Return [X, Y] of the center of cell containing provided text 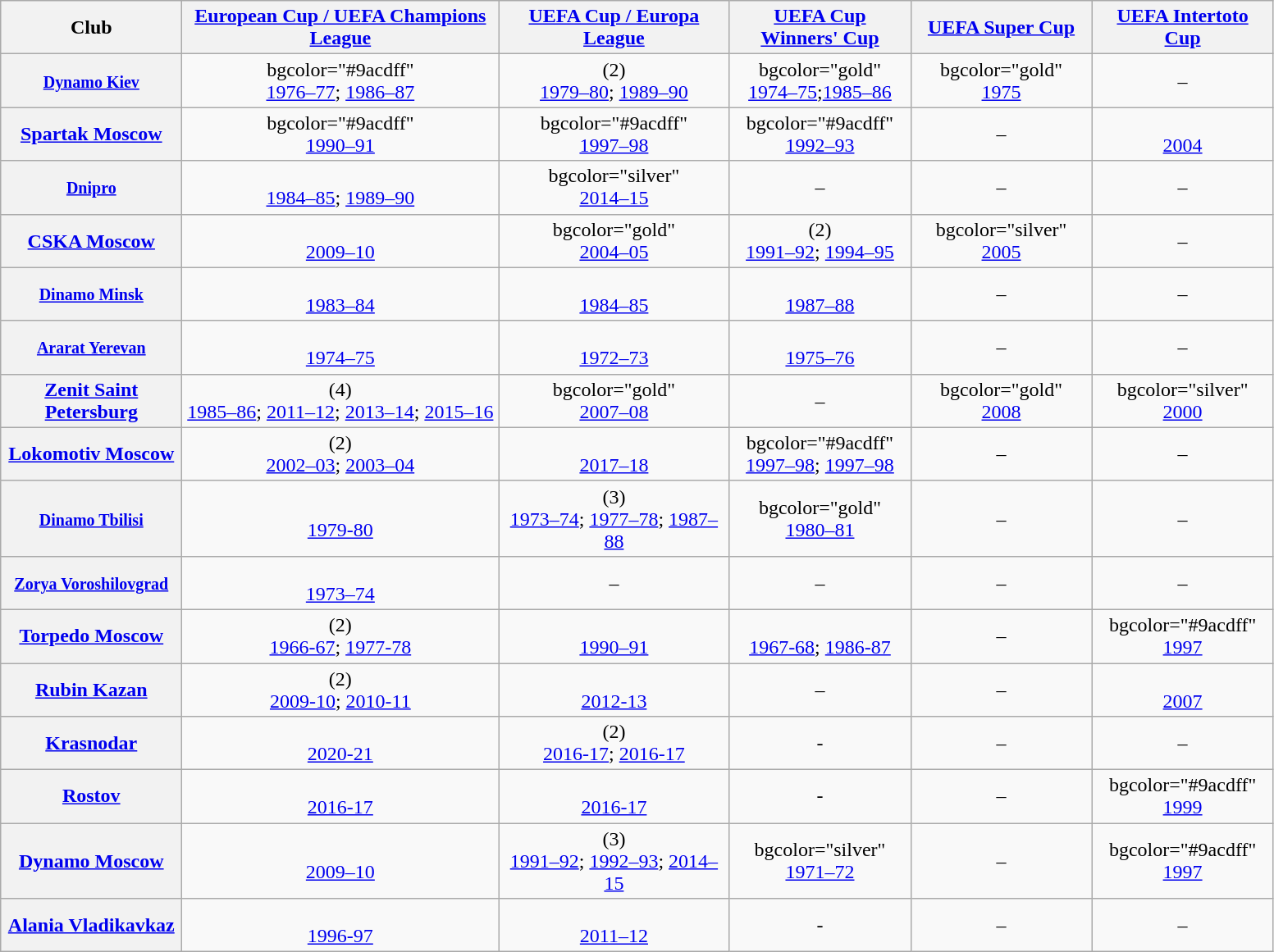
1979-80 [340, 518]
1984–85; 1989–90 [340, 187]
Dnipro [92, 187]
bgcolor="silver" 2005 [1001, 241]
2007 [1183, 689]
Zorya Voroshilovgrad [92, 582]
bgcolor="#9acdff" 1997–98; 1997–98 [820, 454]
1974–75 [340, 348]
CSKA Moscow [92, 241]
bgcolor="silver" 2014–15 [614, 187]
Dinamo Minsk [92, 294]
Ararat Yerevan [92, 348]
(3) 1973–74; 1977–78; 1987–88 [614, 518]
Krasnodar [92, 743]
(2) 1991–92; 1994–95 [820, 241]
2017–18 [614, 454]
UEFA Intertoto Cup [1183, 28]
2020-21 [340, 743]
bgcolor="gold" 2007–08 [614, 400]
bgcolor="gold" 2008 [1001, 400]
Dinamo Tbilisi [92, 518]
Dynamo Moscow [92, 861]
Lokomotiv Moscow [92, 454]
1967-68; 1986-87 [820, 636]
Rostov [92, 797]
bgcolor="gold" 1975 [1001, 80]
UEFA Super Cup [1001, 28]
Rubin Kazan [92, 689]
1984–85 [614, 294]
1972–73 [614, 348]
bgcolor="#9acdff" 1999 [1183, 797]
1975–76 [820, 348]
Alania Vladikavkaz [92, 925]
UEFA Cup Winners' Cup [820, 28]
bgcolor="gold" 1974–75;1985–86 [820, 80]
Spartak Moscow [92, 134]
bgcolor="#9acdff" 1976–77; 1986–87 [340, 80]
(2) 1966-67; 1977-78 [340, 636]
1973–74 [340, 582]
(2) 2009-10; 2010-11 [340, 689]
bgcolor="gold" 1980–81 [820, 518]
1996-97 [340, 925]
bgcolor="#9acdff" 1997–98 [614, 134]
bgcolor="silver" 2000 [1183, 400]
(4) 1985–86; 2011–12; 2013–14; 2015–16 [340, 400]
2012-13 [614, 689]
1990–91 [614, 636]
Torpedo Moscow [92, 636]
2004 [1183, 134]
Dynamo Kiev [92, 80]
bgcolor="gold" 2004–05 [614, 241]
1987–88 [820, 294]
(3) 1991–92; 1992–93; 2014–15 [614, 861]
bgcolor="silver" 1971–72 [820, 861]
bgcolor="#9acdff" 1990–91 [340, 134]
Zenit Saint Petersburg [92, 400]
(2) 2016-17; 2016-17 [614, 743]
1983–84 [340, 294]
2011–12 [614, 925]
(2) 1979–80; 1989–90 [614, 80]
UEFA Cup / Europa League [614, 28]
(2) 2002–03; 2003–04 [340, 454]
bgcolor="#9acdff" 1992–93 [820, 134]
European Cup / UEFA Champions League [340, 28]
Club [92, 28]
